Capture the cell that displays the provided text and extract its (X, Y) central coordinate. 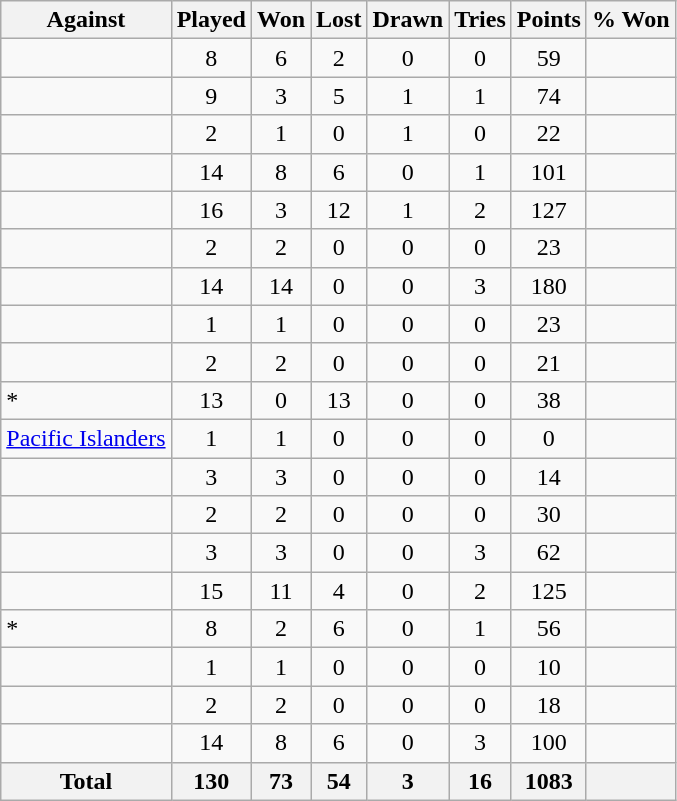
Lost (339, 20)
38 (548, 400)
73 (280, 781)
125 (548, 591)
Total (86, 781)
56 (548, 629)
11 (280, 591)
59 (548, 58)
74 (548, 96)
18 (548, 705)
1083 (548, 781)
4 (339, 591)
Tries (480, 20)
% Won (630, 20)
130 (211, 781)
180 (548, 286)
30 (548, 515)
101 (548, 172)
12 (339, 210)
Pacific Islanders (86, 438)
22 (548, 134)
21 (548, 362)
Won (280, 20)
Against (86, 20)
Points (548, 20)
15 (211, 591)
100 (548, 743)
62 (548, 553)
127 (548, 210)
54 (339, 781)
Played (211, 20)
10 (548, 667)
5 (339, 96)
9 (211, 96)
Drawn (408, 20)
